Search for the cell housing the specified text and yield its (x, y) center coordinate. 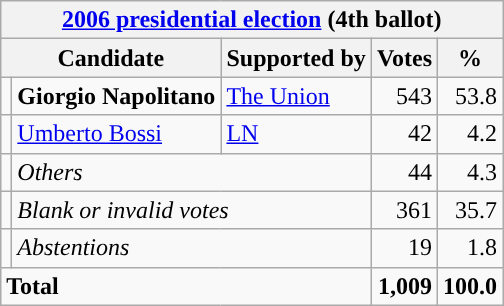
361 (404, 210)
LN (296, 134)
44 (404, 172)
4.2 (470, 134)
Umberto Bossi (116, 134)
Candidate (111, 58)
100.0 (470, 286)
Abstentions (192, 248)
Total (186, 286)
Blank or invalid votes (192, 210)
1.8 (470, 248)
2006 presidential election (4th ballot) (252, 20)
35.7 (470, 210)
19 (404, 248)
543 (404, 96)
53.8 (470, 96)
Giorgio Napolitano (116, 96)
Supported by (296, 58)
1,009 (404, 286)
Votes (404, 58)
The Union (296, 96)
4.3 (470, 172)
% (470, 58)
Others (192, 172)
42 (404, 134)
